Scan for the cell matching the given text and deliver its [x, y] coordinate at center. 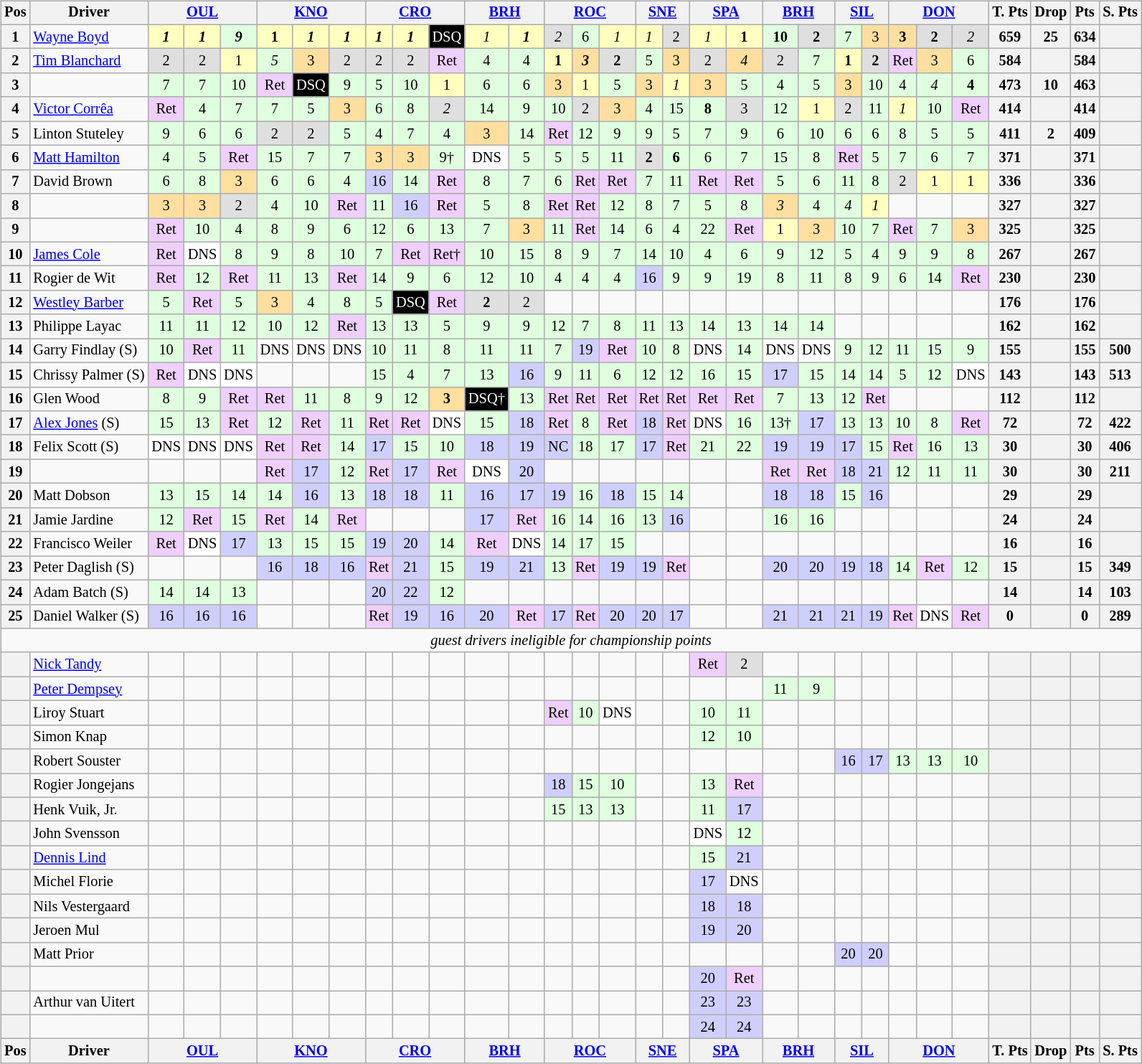
Nick Tandy [89, 664]
513 [1120, 375]
John Svensson [89, 834]
Garry Findlay (S) [89, 351]
Liroy Stuart [89, 713]
Jamie Jardine [89, 519]
David Brown [89, 182]
659 [1010, 37]
Alex Jones (S) [89, 423]
Victor Corrêa [89, 109]
Rogier Jongejans [89, 786]
Tim Blanchard [89, 61]
Matt Hamilton [89, 158]
Glen Wood [89, 399]
411 [1010, 133]
Jeroen Mul [89, 931]
Francisco Weiler [89, 544]
634 [1085, 37]
Wayne Boyd [89, 37]
Henk Vuik, Jr. [89, 809]
Matt Dobson [89, 496]
NC [558, 447]
Peter Dempsey [89, 689]
13† [780, 423]
211 [1120, 471]
349 [1120, 568]
Felix Scott (S) [89, 447]
463 [1085, 85]
Chrissy Palmer (S) [89, 375]
Daniel Walker (S) [89, 616]
guest drivers ineligible for championship points [571, 641]
Adam Batch (S) [89, 592]
Linton Stuteley [89, 133]
Westley Barber [89, 303]
Rogier de Wit [89, 278]
Michel Florie [89, 882]
289 [1120, 616]
Matt Prior [89, 954]
422 [1120, 423]
9† [447, 158]
Robert Souster [89, 761]
Philippe Layac [89, 326]
500 [1120, 351]
Nils Vestergaard [89, 906]
Arthur van Uitert [89, 1003]
Dennis Lind [89, 858]
Simon Knap [89, 737]
473 [1010, 85]
DSQ† [486, 399]
Peter Daglish (S) [89, 568]
409 [1085, 133]
406 [1120, 447]
103 [1120, 592]
Ret† [447, 254]
James Cole [89, 254]
